Determine the [X, Y] coordinate at the center of the cell enclosing the given text.  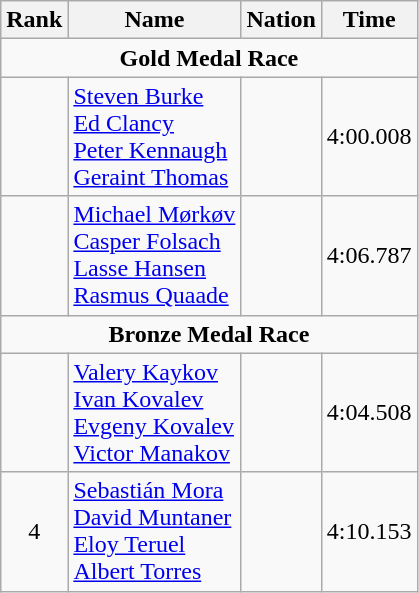
Time [369, 20]
Name [154, 20]
4:10.153 [369, 532]
Nation [281, 20]
Steven BurkeEd ClancyPeter KennaughGeraint Thomas [154, 136]
Rank [34, 20]
4:00.008 [369, 136]
4 [34, 532]
Michael MørkøvCasper FolsachLasse HansenRasmus Quaade [154, 256]
4:04.508 [369, 412]
4:06.787 [369, 256]
Gold Medal Race [209, 58]
Bronze Medal Race [209, 334]
Valery KaykovIvan KovalevEvgeny KovalevVictor Manakov [154, 412]
Sebastián MoraDavid MuntanerEloy TeruelAlbert Torres [154, 532]
